Find where the given text appears and provide that cell's center as [x, y] coordinate. 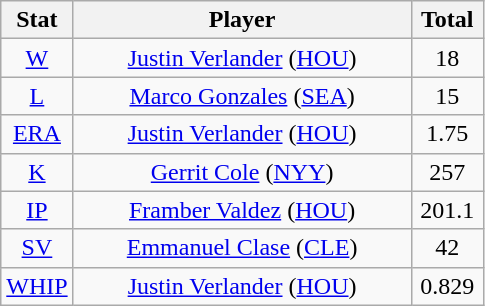
1.75 [447, 134]
42 [447, 248]
0.829 [447, 286]
Player [242, 20]
Gerrit Cole (NYY) [242, 172]
IP [37, 210]
201.1 [447, 210]
SV [37, 248]
ERA [37, 134]
257 [447, 172]
Emmanuel Clase (CLE) [242, 248]
18 [447, 58]
Total [447, 20]
L [37, 96]
Marco Gonzales (SEA) [242, 96]
K [37, 172]
W [37, 58]
15 [447, 96]
Stat [37, 20]
Framber Valdez (HOU) [242, 210]
WHIP [37, 286]
